From the cell containing the given text, extract its center point as (x, y) coordinate. 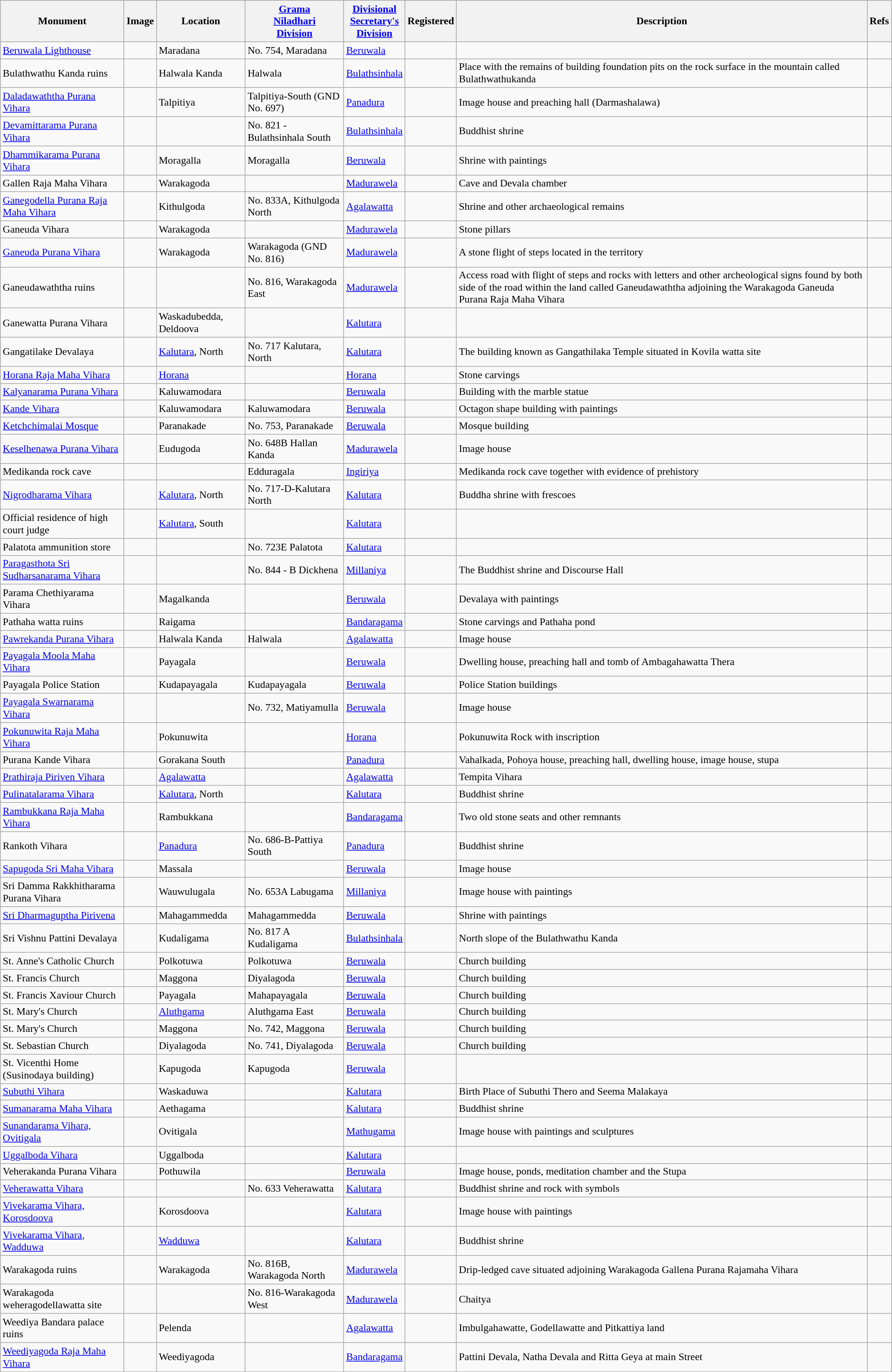
Sapugoda Sri Maha Vihara (62, 869)
Chaitya (662, 1299)
Mosque building (662, 426)
Vivekarama Vihara, Korosdoova (62, 1212)
Waskaduwa (201, 1092)
The Buddhist shrine and Discourse Hall (662, 570)
Devamittarama Purana Vihara (62, 131)
Keselhenawa Purana Vihara (62, 449)
St. Francis Xaviour Church (62, 995)
Purana Kande Vihara (62, 760)
Sri Vishnu Pattini Devalaya (62, 938)
Parama Chethiyarama Vihara (62, 599)
St. Anne's Catholic Church (62, 961)
Waskadubedda, Deldoova (201, 323)
No. 717-D-Kalutara North (294, 495)
Building with the marble statue (662, 392)
Veherawatta Vihara (62, 1189)
Gorakana South (201, 760)
Payagala Police Station (62, 685)
Massala (201, 869)
Talpitiya (201, 103)
Pawrekanda Purana Vihara (62, 639)
Medikanda rock cave together with evidence of prehistory (662, 472)
Rambukkana Raja Maha Vihara (62, 817)
Image house with paintings and sculptures (662, 1132)
No. 816-Warakagoda West (294, 1299)
Image house, ponds, meditation chamber and the Stupa (662, 1172)
Refs (879, 21)
Palatota ammunition store (62, 547)
Aluthgama (201, 1012)
No. 648B Hallan Kanda (294, 449)
Payagala Moola Maha Vihara (62, 662)
Talpitiya-South (GND No. 697) (294, 103)
Description (662, 21)
Pulinatalarama Vihara (62, 794)
St. Francis Church (62, 978)
Kithulgoda (201, 206)
No. 821 - Bulathsinhala South (294, 131)
Subuthi Vihara (62, 1092)
Stone pillars (662, 230)
Wauwulugala (201, 892)
Warakagoda weheragodellawatta site (62, 1299)
No. 633 Veherawatta (294, 1189)
No. 833A, Kithulgoda North (294, 206)
Imbulgahawatte, Godellawatte and Pitkattiya land (662, 1328)
Pelenda (201, 1328)
Police Station buildings (662, 685)
No. 816, Warakagoda East (294, 287)
No. 754, Maradana (294, 50)
No. 816B, Warakagoda North (294, 1270)
Tempita Vihara (662, 777)
Magalkanda (201, 599)
Rankoth Vihara (62, 846)
Stone carvings (662, 375)
Image (140, 21)
Beruwala Lighthouse (62, 50)
GramaNiladhariDivision (294, 21)
Sumanarama Maha Vihara (62, 1109)
Aluthgama East (294, 1012)
No. 844 - B Dickhena (294, 570)
North slope of the Bulathwathu Kanda (662, 938)
Stone carvings and Pathaha pond (662, 622)
Mathugama (375, 1132)
No. 732, Matiyamulla (294, 708)
Medikanda rock cave (62, 472)
No. 742, Maggona (294, 1029)
Place with the remains of building foundation pits on the rock surface in the mountain called Bulathwathukanda (662, 73)
Cave and Devala chamber (662, 184)
DivisionalSecretary'sDivision (375, 21)
Drip-ledged cave situated adjoining Warakagoda Gallena Purana Rajamaha Vihara (662, 1270)
Ingiriya (375, 472)
Nigrodharama Vihara (62, 495)
Kalyanarama Purana Vihara (62, 392)
Registered (431, 21)
No. 686-B-Pattiya South (294, 846)
Horana Raja Maha Vihara (62, 375)
Dhammikarama Purana Vihara (62, 161)
Eudugoda (201, 449)
Devalaya with paintings (662, 599)
Monument (62, 21)
The building known as Gangathilaka Temple situated in Kovila watta site (662, 352)
Prathiraja Piriven Vihara (62, 777)
Ovitigala (201, 1132)
Sri Dharmaguptha Pirivena (62, 915)
Official residence of high court judge (62, 524)
Warakagoda (GND No. 816) (294, 252)
Daladawaththa Purana Vihara (62, 103)
Raigama (201, 622)
Two old stone seats and other remnants (662, 817)
Ketchchimalai Mosque (62, 426)
Rambukkana (201, 817)
Buddhist shrine and rock with symbols (662, 1189)
Ganewatta Purana Vihara (62, 323)
A stone flight of steps located in the territory (662, 252)
Ganeudawaththa ruins (62, 287)
Buddha shrine with frescoes (662, 495)
Pathaha watta ruins (62, 622)
Pokunuwita (201, 737)
No. 653A Labugama (294, 892)
Weediyagoda Raja Maha Vihara (62, 1357)
Pothuwila (201, 1172)
Sri Damma Rakkhitharama Purana Vihara (62, 892)
Ganeuda Purana Vihara (62, 252)
Kalutara, South (201, 524)
Kudaligama (201, 938)
Octagon shape building with paintings (662, 409)
Mahapayagala (294, 995)
Dwelling house, preaching hall and tomb of Ambagahawatta Thera (662, 662)
Paranakade (201, 426)
Pattini Devala, Natha Devala and Ritta Geya at main Street (662, 1357)
Edduragala (294, 472)
St. Vicenthi Home (Susinodaya building) (62, 1068)
Ganegodella Purana Raja Maha Vihara (62, 206)
Gallen Raja Maha Vihara (62, 184)
Ganeuda Vihara (62, 230)
Veherakanda Purana Vihara (62, 1172)
Kande Vihara (62, 409)
No. 753, Paranakade (294, 426)
Shrine and other archaeological remains (662, 206)
Vivekarama Vihara, Wadduwa (62, 1241)
Gangatilake Devalaya (62, 352)
Sunandarama Vihara, Ovitigala (62, 1132)
Bulathwathu Kanda ruins (62, 73)
Location (201, 21)
No. 717 Kalutara, North (294, 352)
Pokunuwita Rock with inscription (662, 737)
Image house and preaching hall (Darmashalawa) (662, 103)
Weediya Bandara palace ruins (62, 1328)
St. Sebastian Church (62, 1046)
Payagala Swarnarama Vihara (62, 708)
Warakagoda ruins (62, 1270)
Paragasthota Sri Sudharsanarama Vihara (62, 570)
Aethagama (201, 1109)
No. 741, Diyalagoda (294, 1046)
Uggalboda (201, 1155)
No. 817 A Kudaligama (294, 938)
Birth Place of Subuthi Thero and Seema Malakaya (662, 1092)
Korosdoova (201, 1212)
Pokunuwita Raja Maha Vihara (62, 737)
Uggalboda Vihara (62, 1155)
No. 723E Palatota (294, 547)
Maradana (201, 50)
Weediyagoda (201, 1357)
Wadduwa (201, 1241)
Vahalkada, Pohoya house, preaching hall, dwelling house, image house, stupa (662, 760)
